Scan for the cell matching the given text and deliver its [X, Y] coordinate at center. 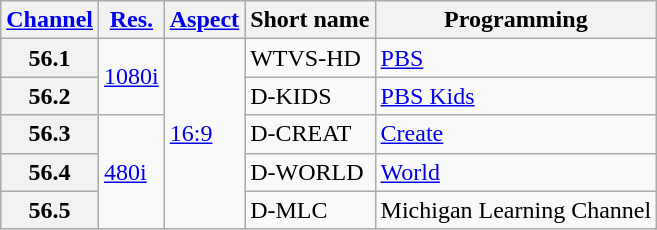
Michigan Learning Channel [516, 210]
World [516, 172]
56.4 [50, 172]
WTVS-HD [310, 58]
Short name [310, 20]
PBS Kids [516, 96]
56.5 [50, 210]
56.1 [50, 58]
480i [132, 172]
Create [516, 134]
Programming [516, 20]
D-CREAT [310, 134]
PBS [516, 58]
D-WORLD [310, 172]
1080i [132, 77]
Aspect [204, 20]
D-KIDS [310, 96]
16:9 [204, 134]
56.3 [50, 134]
Res. [132, 20]
56.2 [50, 96]
D-MLC [310, 210]
Channel [50, 20]
